Provide the (x, y) coordinate of the cell's center where the given text is located.  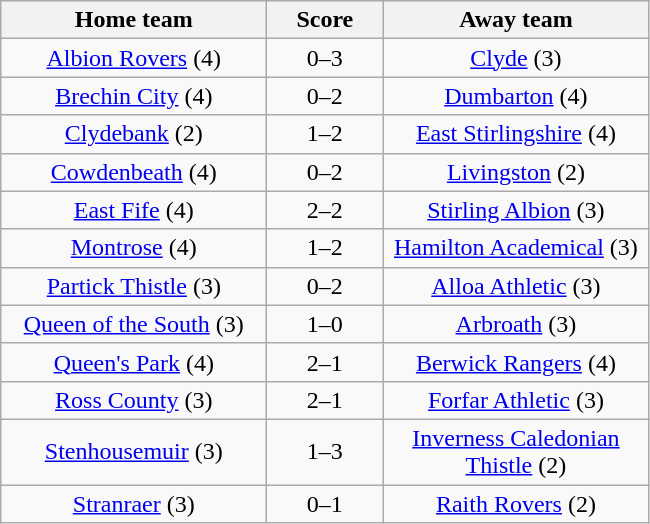
Forfar Athletic (3) (516, 400)
Stenhousemuir (3) (134, 452)
1–0 (325, 324)
Home team (134, 20)
Queen's Park (4) (134, 362)
1–3 (325, 452)
Clydebank (2) (134, 134)
Hamilton Academical (3) (516, 248)
0–1 (325, 503)
Alloa Athletic (3) (516, 286)
2–2 (325, 210)
Brechin City (4) (134, 96)
Stranraer (3) (134, 503)
East Fife (4) (134, 210)
Ross County (3) (134, 400)
Partick Thistle (3) (134, 286)
0–3 (325, 58)
Score (325, 20)
Raith Rovers (2) (516, 503)
Montrose (4) (134, 248)
Arbroath (3) (516, 324)
Cowdenbeath (4) (134, 172)
Clyde (3) (516, 58)
Queen of the South (3) (134, 324)
Berwick Rangers (4) (516, 362)
Albion Rovers (4) (134, 58)
Inverness Caledonian Thistle (2) (516, 452)
Livingston (2) (516, 172)
Stirling Albion (3) (516, 210)
Away team (516, 20)
East Stirlingshire (4) (516, 134)
Dumbarton (4) (516, 96)
